Pinpoint the cell where the given text exists, returning its [X, Y] midpoint coordinate. 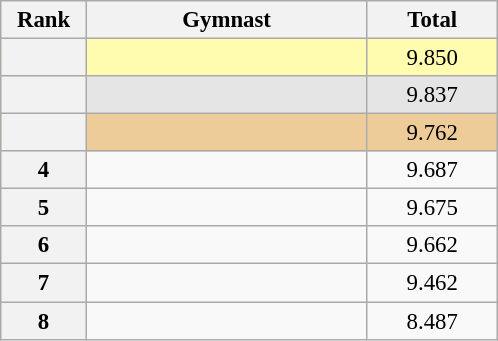
9.850 [432, 58]
9.675 [432, 208]
4 [44, 170]
9.837 [432, 95]
Rank [44, 20]
7 [44, 283]
9.662 [432, 245]
9.762 [432, 133]
Gymnast [226, 20]
5 [44, 208]
9.687 [432, 170]
9.462 [432, 283]
8.487 [432, 321]
8 [44, 321]
6 [44, 245]
Total [432, 20]
